Output the (x, y) coordinate of the center of the cell containing the given text.  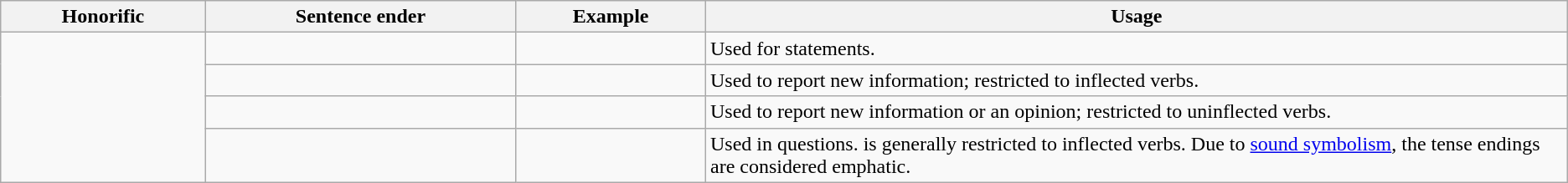
Sentence ender (360, 17)
Example (611, 17)
Used for statements. (1136, 48)
Used to report new information or an opinion; restricted to uninflected verbs. (1136, 112)
Used in questions. is generally restricted to inflected verbs. Due to sound symbolism, the tense endings are considered emphatic. (1136, 155)
Usage (1136, 17)
Used to report new information; restricted to inflected verbs. (1136, 80)
Honorific (103, 17)
